Extract the (X, Y) coordinate from the center of the cell holding the provided text.  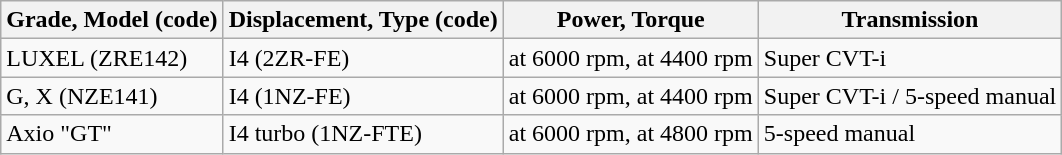
LUXEL (ZRE142) (112, 58)
Super CVT-i (910, 58)
Power, Torque (630, 20)
I4 (1NZ-FE) (363, 96)
Super CVT-i / 5-speed manual (910, 96)
I4 turbo (1NZ-FTE) (363, 134)
5-speed manual (910, 134)
G, X (NZE141) (112, 96)
Displacement, Type (code) (363, 20)
I4 (2ZR-FE) (363, 58)
at 6000 rpm, at 4800 rpm (630, 134)
Axio "GT" (112, 134)
Transmission (910, 20)
Grade, Model (code) (112, 20)
